Return (X, Y) of the center of cell containing provided text 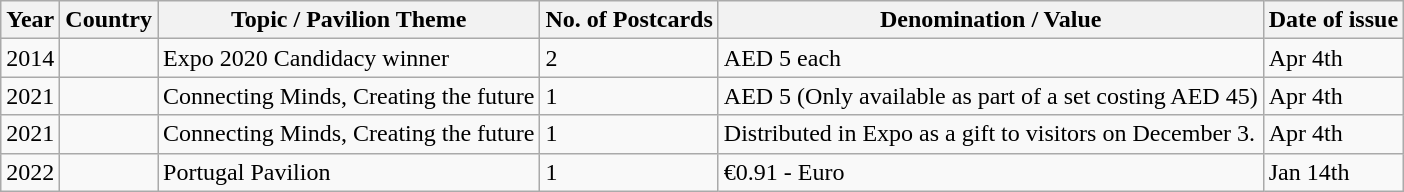
Expo 2020 Candidacy winner (349, 58)
Denomination / Value (990, 20)
AED 5 (Only available as part of a set costing AED 45) (990, 96)
2 (629, 58)
Date of issue (1333, 20)
2014 (30, 58)
Portugal Pavilion (349, 172)
Topic / Pavilion Theme (349, 20)
Year (30, 20)
€0.91 - Euro (990, 172)
Distributed in Expo as a gift to visitors on December 3. (990, 134)
2022 (30, 172)
No. of Postcards (629, 20)
Jan 14th (1333, 172)
Country (109, 20)
AED 5 each (990, 58)
